Identify which cell holds the provided text, then report its [X, Y] central coordinate. 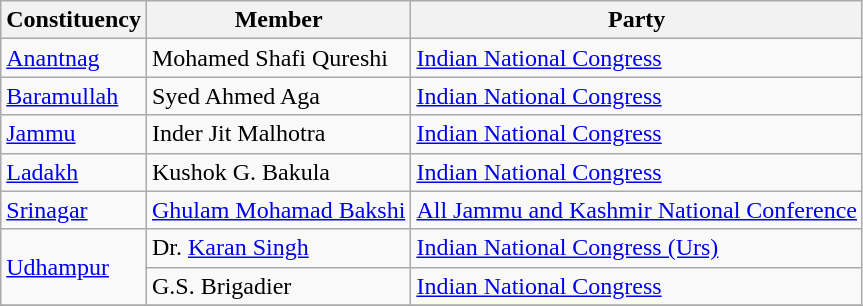
Party [637, 20]
Srinagar [74, 210]
Dr. Karan Singh [278, 248]
Constituency [74, 20]
Syed Ahmed Aga [278, 96]
Kushok G. Bakula [278, 172]
Baramullah [74, 96]
Inder Jit Malhotra [278, 134]
All Jammu and Kashmir National Conference [637, 210]
Member [278, 20]
Mohamed Shafi Qureshi [278, 58]
Udhampur [74, 267]
Ladakh [74, 172]
Ghulam Mohamad Bakshi [278, 210]
G.S. Brigadier [278, 286]
Anantnag [74, 58]
Indian National Congress (Urs) [637, 248]
Jammu [74, 134]
